Return the [x, y] coordinate for the center point of the cell that contains the specified text.  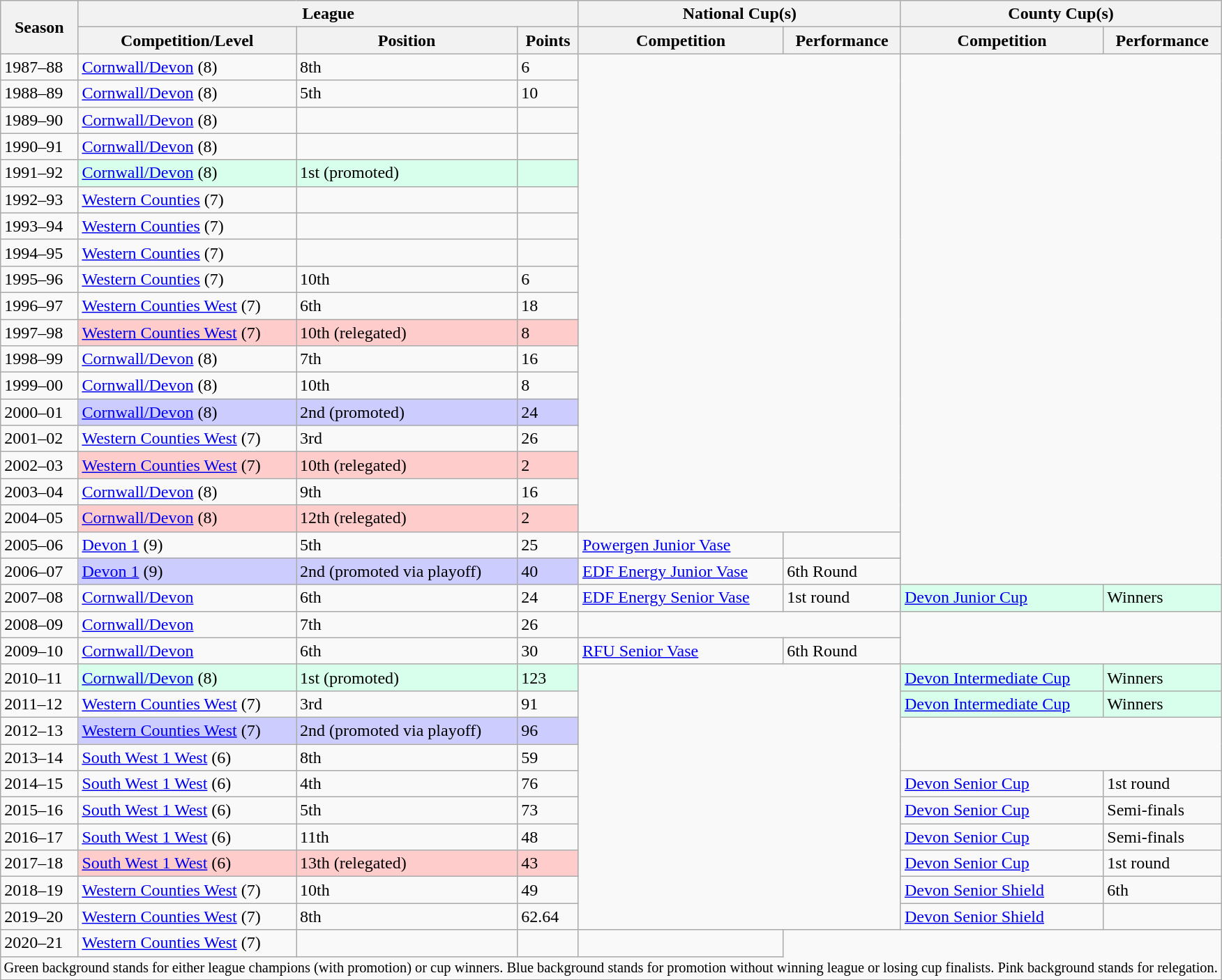
73 [548, 811]
1987–88 [39, 67]
League [329, 14]
13th (relegated) [407, 864]
76 [548, 784]
Competition/Level [187, 40]
2011–12 [39, 704]
9th [407, 492]
Position [407, 40]
43 [548, 864]
2016–17 [39, 837]
2nd (promoted) [407, 412]
48 [548, 837]
2017–18 [39, 864]
RFU Senior Vase [681, 651]
40 [548, 571]
1999–00 [39, 386]
Powergen Junior Vase [681, 545]
2004–05 [39, 518]
25 [548, 545]
National Cup(s) [739, 14]
2007–08 [39, 598]
Season [39, 27]
49 [548, 890]
91 [548, 704]
2008–09 [39, 624]
EDF Energy Senior Vase [681, 598]
1996–97 [39, 306]
1993–94 [39, 226]
2000–01 [39, 412]
1995–96 [39, 279]
2010–11 [39, 677]
Devon Junior Cup [1002, 598]
Points [548, 40]
2015–16 [39, 811]
2013–14 [39, 757]
1992–93 [39, 199]
1989–90 [39, 120]
2012–13 [39, 730]
2009–10 [39, 651]
62.64 [548, 917]
2018–19 [39, 890]
30 [548, 651]
123 [548, 677]
2001–02 [39, 439]
96 [548, 730]
18 [548, 306]
2019–20 [39, 917]
4th [407, 784]
County Cup(s) [1060, 14]
EDF Energy Junior Vase [681, 571]
1998–99 [39, 359]
2002–03 [39, 465]
2006–07 [39, 571]
1988–89 [39, 93]
11th [407, 837]
2014–15 [39, 784]
2003–04 [39, 492]
1991–92 [39, 173]
10 [548, 93]
1997–98 [39, 333]
12th (relegated) [407, 518]
2005–06 [39, 545]
2020–21 [39, 943]
59 [548, 757]
1990–91 [39, 146]
1994–95 [39, 252]
